Return the [X, Y] coordinate for the center point of the cell that contains the specified text.  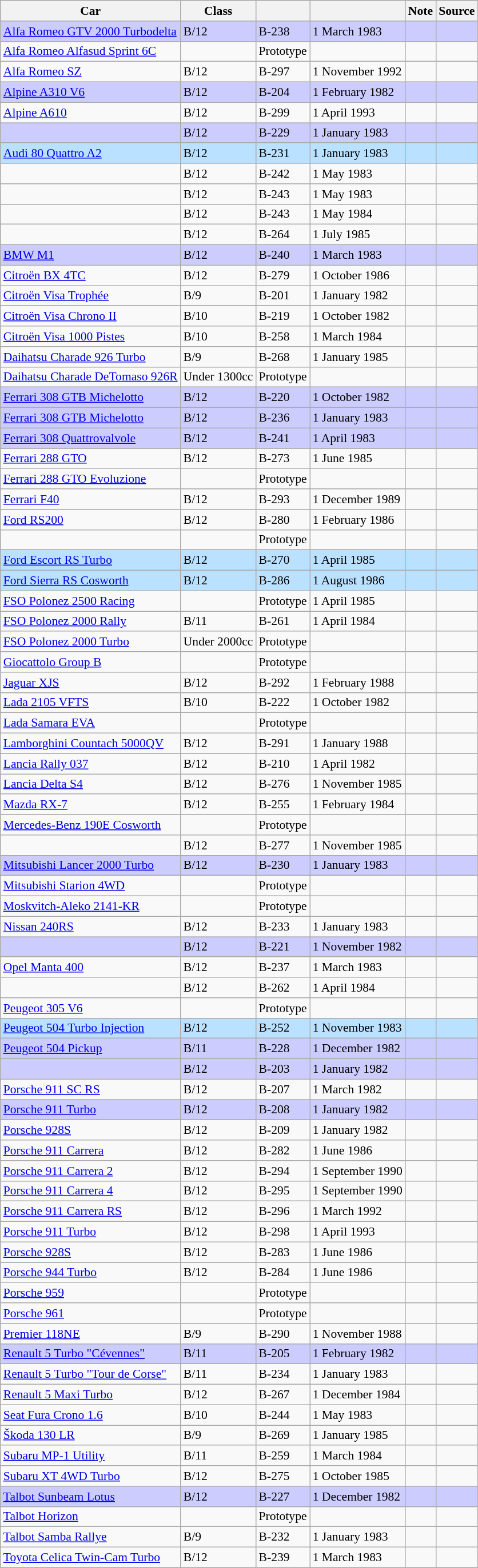
1 February 1986 [358, 520]
B-270 [283, 560]
B-232 [283, 1537]
Lada Samara EVA [90, 723]
Alfa Romeo Alfasud Sprint 6C [90, 51]
B-219 [283, 316]
B-208 [283, 1110]
1 March 1992 [358, 1212]
Citroën BX 4TC [90, 275]
B-268 [283, 357]
B-236 [283, 418]
Toyota Celica Twin-Cam Turbo [90, 1558]
Ford Escort RS Turbo [90, 560]
Ferrari 288 GTO Evoluzione [90, 479]
Alfa Romeo GTV 2000 Turbodelta [90, 31]
B-230 [283, 865]
Premier 118NE [90, 1334]
B-296 [283, 1212]
B-252 [283, 1028]
B-261 [283, 621]
Alfa Romeo SZ [90, 72]
BMW M1 [90, 255]
B-269 [283, 1435]
B-229 [283, 133]
1 December 1989 [358, 499]
Ford Sierra RS Cosworth [90, 581]
Renault 5 Turbo "Tour de Corse" [90, 1374]
B-222 [283, 703]
B-259 [283, 1456]
FSO Polonez 2000 Turbo [90, 642]
B-210 [283, 764]
Peugeot 504 Turbo Injection [90, 1028]
B-207 [283, 1089]
Porsche 961 [90, 1313]
B-279 [283, 275]
1 March 1982 [358, 1089]
B-295 [283, 1191]
1 October 1986 [358, 275]
Citroën Visa Trophée [90, 296]
Renault 5 Turbo "Cévennes" [90, 1354]
Lancia Rally 037 [90, 764]
B-276 [283, 784]
B-293 [283, 499]
Seat Fura Crono 1.6 [90, 1415]
Peugeot 504 Pickup [90, 1049]
B-203 [283, 1069]
Renault 5 Maxi Turbo [90, 1395]
1 February 1988 [358, 683]
B-264 [283, 235]
B-220 [283, 398]
Porsche 959 [90, 1293]
1 August 1986 [358, 581]
1 November 1983 [358, 1028]
B-262 [283, 988]
B-291 [283, 744]
1 October 1985 [358, 1476]
Daihatsu Charade 926 Turbo [90, 357]
1 April 1983 [358, 438]
B-231 [283, 154]
Porsche 944 Turbo [90, 1273]
Lancia Delta S4 [90, 784]
B-294 [283, 1171]
B-277 [283, 845]
Talbot Sunbeam Lotus [90, 1497]
Note [421, 11]
B-273 [283, 459]
B-292 [283, 683]
Ferrari 288 GTO [90, 459]
Ferrari 308 Quattrovalvole [90, 438]
B-297 [283, 72]
FSO Polonez 2000 Rally [90, 621]
Porsche 911 SC RS [90, 1089]
1 January 1988 [358, 744]
FSO Polonez 2500 Racing [90, 601]
1 February 1984 [358, 805]
B-240 [283, 255]
Citroën Visa 1000 Pistes [90, 336]
B-209 [283, 1130]
B-255 [283, 805]
Citroën Visa Chrono II [90, 316]
B-275 [283, 1476]
Mercedes-Benz 190E Cosworth [90, 825]
B-267 [283, 1395]
Car [90, 11]
1 April 1982 [358, 764]
Daihatsu Charade DeTomaso 926R [90, 377]
Škoda 130 LR [90, 1435]
Porsche 911 Carrera 4 [90, 1191]
Audi 80 Quattro A2 [90, 154]
Peugeot 305 V6 [90, 1008]
Under 2000cc [218, 642]
B-234 [283, 1374]
B-238 [283, 31]
B-290 [283, 1334]
Lamborghini Countach 5000QV [90, 744]
B-227 [283, 1497]
B-237 [283, 968]
Alpine A610 [90, 113]
Porsche 911 Carrera 2 [90, 1171]
Under 1300cc [218, 377]
B-283 [283, 1252]
B-258 [283, 336]
1 November 1982 [358, 947]
Talbot Horizon [90, 1517]
Alpine A310 V6 [90, 93]
B-298 [283, 1232]
B-244 [283, 1415]
Talbot Samba Rallye [90, 1537]
B-286 [283, 581]
Lada 2105 VFTS [90, 703]
Subaru MP-1 Utility [90, 1456]
Porsche 911 Carrera [90, 1150]
1 July 1985 [358, 235]
Mazda RX-7 [90, 805]
1 May 1984 [358, 214]
B-282 [283, 1150]
Mitsubishi Lancer 2000 Turbo [90, 865]
Class [218, 11]
B-233 [283, 927]
B-221 [283, 947]
1 November 1988 [358, 1334]
Nissan 240RS [90, 927]
B-228 [283, 1049]
Moskvitch-Aleko 2141-KR [90, 907]
B-205 [283, 1354]
Ford RS200 [90, 520]
Porsche 911 Carrera RS [90, 1212]
Giocattolo Group B [90, 662]
1 November 1992 [358, 72]
1 June 1985 [358, 459]
Source [456, 11]
Opel Manta 400 [90, 968]
B-284 [283, 1273]
B-280 [283, 520]
1 December 1984 [358, 1395]
B-299 [283, 113]
Mitsubishi Starion 4WD [90, 886]
B-201 [283, 296]
B-239 [283, 1558]
Jaguar XJS [90, 683]
B-242 [283, 174]
Ferrari F40 [90, 499]
Subaru XT 4WD Turbo [90, 1476]
B-204 [283, 93]
B-241 [283, 438]
